Find where the given text appears and provide that cell's center as (X, Y) coordinate. 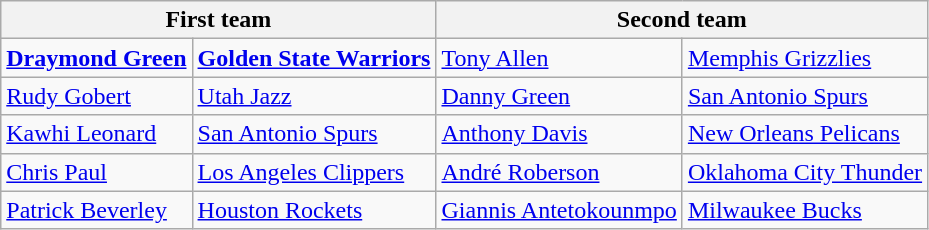
Kawhi Leonard (96, 134)
André Roberson (559, 172)
Golden State Warriors (314, 58)
Rudy Gobert (96, 96)
Tony Allen (559, 58)
Danny Green (559, 96)
Patrick Beverley (96, 210)
Second team (682, 20)
Giannis Antetokounmpo (559, 210)
Memphis Grizzlies (804, 58)
Oklahoma City Thunder (804, 172)
New Orleans Pelicans (804, 134)
First team (218, 20)
Houston Rockets (314, 210)
Anthony Davis (559, 134)
Milwaukee Bucks (804, 210)
Draymond Green (96, 58)
Utah Jazz (314, 96)
Los Angeles Clippers (314, 172)
Chris Paul (96, 172)
